Scan for the cell matching the given text and deliver its (x, y) coordinate at center. 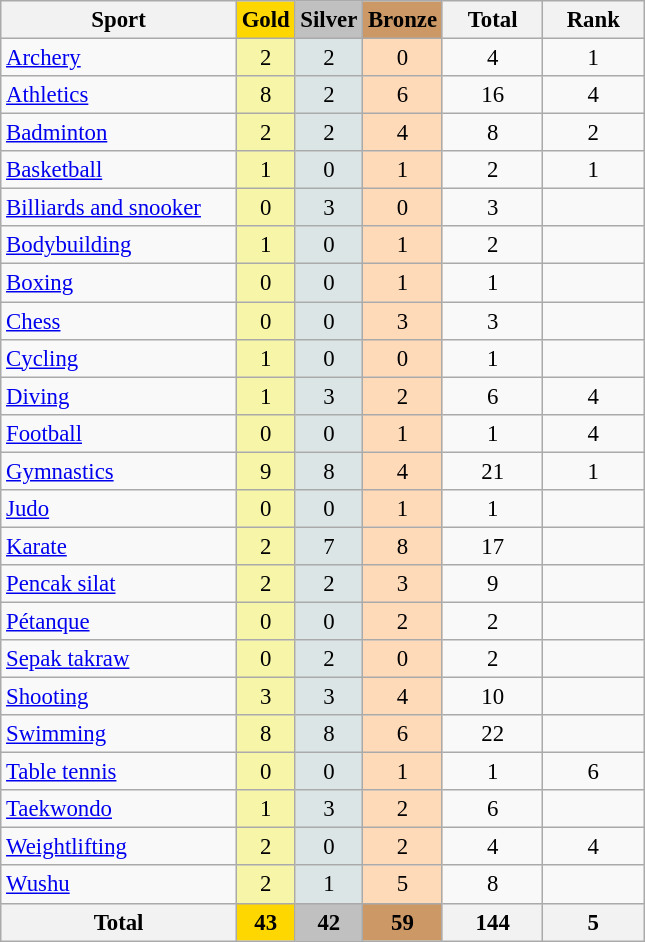
Billiards and snooker (119, 208)
Wushu (119, 885)
Diving (119, 396)
Sepak takraw (119, 659)
43 (266, 922)
Judo (119, 509)
Bodybuilding (119, 245)
59 (403, 922)
7 (329, 546)
Table tennis (119, 772)
Basketball (119, 170)
Karate (119, 546)
22 (492, 734)
Archery (119, 58)
42 (329, 922)
Badminton (119, 133)
Silver (329, 20)
Boxing (119, 283)
Taekwondo (119, 809)
Pétanque (119, 621)
144 (492, 922)
Rank (594, 20)
Gymnastics (119, 471)
Cycling (119, 358)
Chess (119, 321)
Sport (119, 20)
16 (492, 95)
Athletics (119, 95)
Pencak silat (119, 584)
Gold (266, 20)
Shooting (119, 697)
Swimming (119, 734)
17 (492, 546)
Football (119, 433)
Bronze (403, 20)
Weightlifting (119, 847)
10 (492, 697)
21 (492, 471)
